Output the (x, y) coordinate of the center of the cell containing the given text.  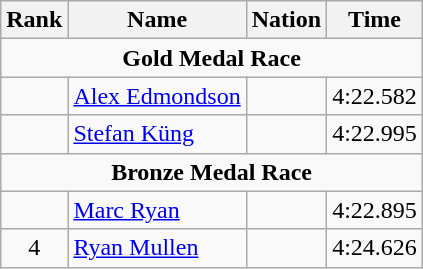
Ryan Mullen (157, 248)
4 (34, 248)
4:22.582 (375, 96)
Alex Edmondson (157, 96)
Name (157, 20)
Time (375, 20)
Bronze Medal Race (212, 172)
4:22.995 (375, 134)
Gold Medal Race (212, 58)
Nation (286, 20)
4:24.626 (375, 248)
Rank (34, 20)
Stefan Küng (157, 134)
Marc Ryan (157, 210)
4:22.895 (375, 210)
